From the cell containing the given text, extract its center point as (x, y) coordinate. 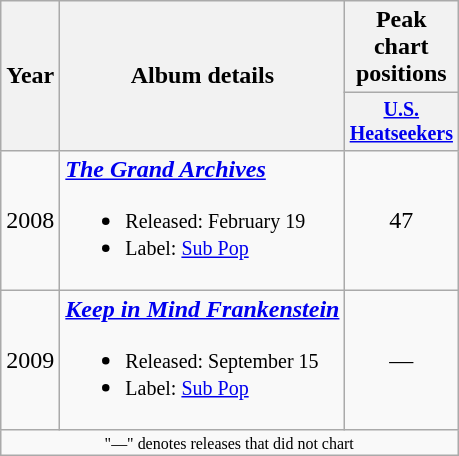
Peak chart positions (402, 47)
— (402, 360)
Year (30, 76)
2009 (30, 360)
U.S. Heatseekers (402, 122)
47 (402, 220)
Keep in Mind FrankensteinReleased: September 15Label: Sub Pop (202, 360)
2008 (30, 220)
Album details (202, 76)
The Grand ArchivesReleased: February 19Label: Sub Pop (202, 220)
"—" denotes releases that did not chart (230, 442)
